Pinpoint the cell where the given text exists, returning its (x, y) midpoint coordinate. 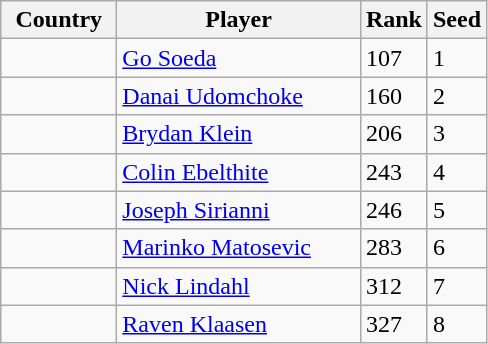
Rank (394, 20)
Joseph Sirianni (239, 210)
Player (239, 20)
Danai Udomchoke (239, 96)
Colin Ebelthite (239, 172)
243 (394, 172)
312 (394, 286)
3 (456, 134)
1 (456, 58)
5 (456, 210)
7 (456, 286)
206 (394, 134)
8 (456, 324)
Marinko Matosevic (239, 248)
4 (456, 172)
160 (394, 96)
Nick Lindahl (239, 286)
Go Soeda (239, 58)
107 (394, 58)
327 (394, 324)
Country (59, 20)
Raven Klaasen (239, 324)
246 (394, 210)
283 (394, 248)
2 (456, 96)
Seed (456, 20)
6 (456, 248)
Brydan Klein (239, 134)
